Extract the [X, Y] coordinate from the center of the cell holding the provided text.  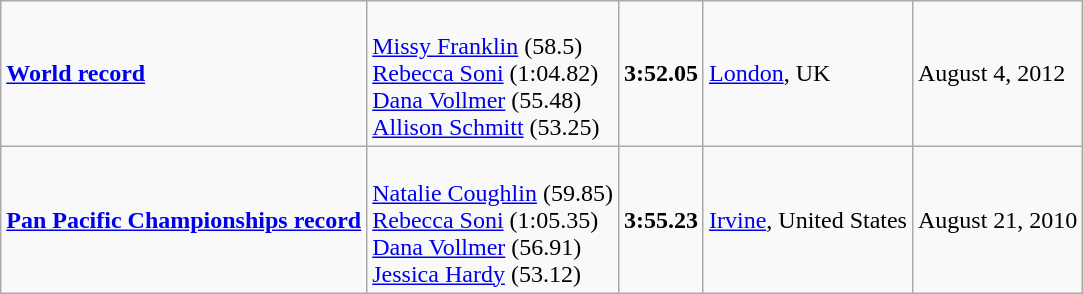
August 4, 2012 [997, 74]
Natalie Coughlin (59.85)Rebecca Soni (1:05.35)Dana Vollmer (56.91)Jessica Hardy (53.12) [493, 220]
3:52.05 [660, 74]
Missy Franklin (58.5)Rebecca Soni (1:04.82)Dana Vollmer (55.48)Allison Schmitt (53.25) [493, 74]
3:55.23 [660, 220]
World record [184, 74]
August 21, 2010 [997, 220]
Irvine, United States [808, 220]
London, UK [808, 74]
Pan Pacific Championships record [184, 220]
